Pinpoint the cell where the given text exists, returning its [x, y] midpoint coordinate. 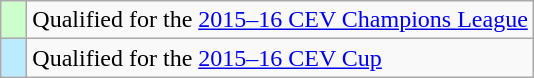
Qualified for the 2015–16 CEV Cup [280, 58]
Qualified for the 2015–16 CEV Champions League [280, 20]
